Return the (X, Y) coordinate for the center point of the cell that contains the specified text.  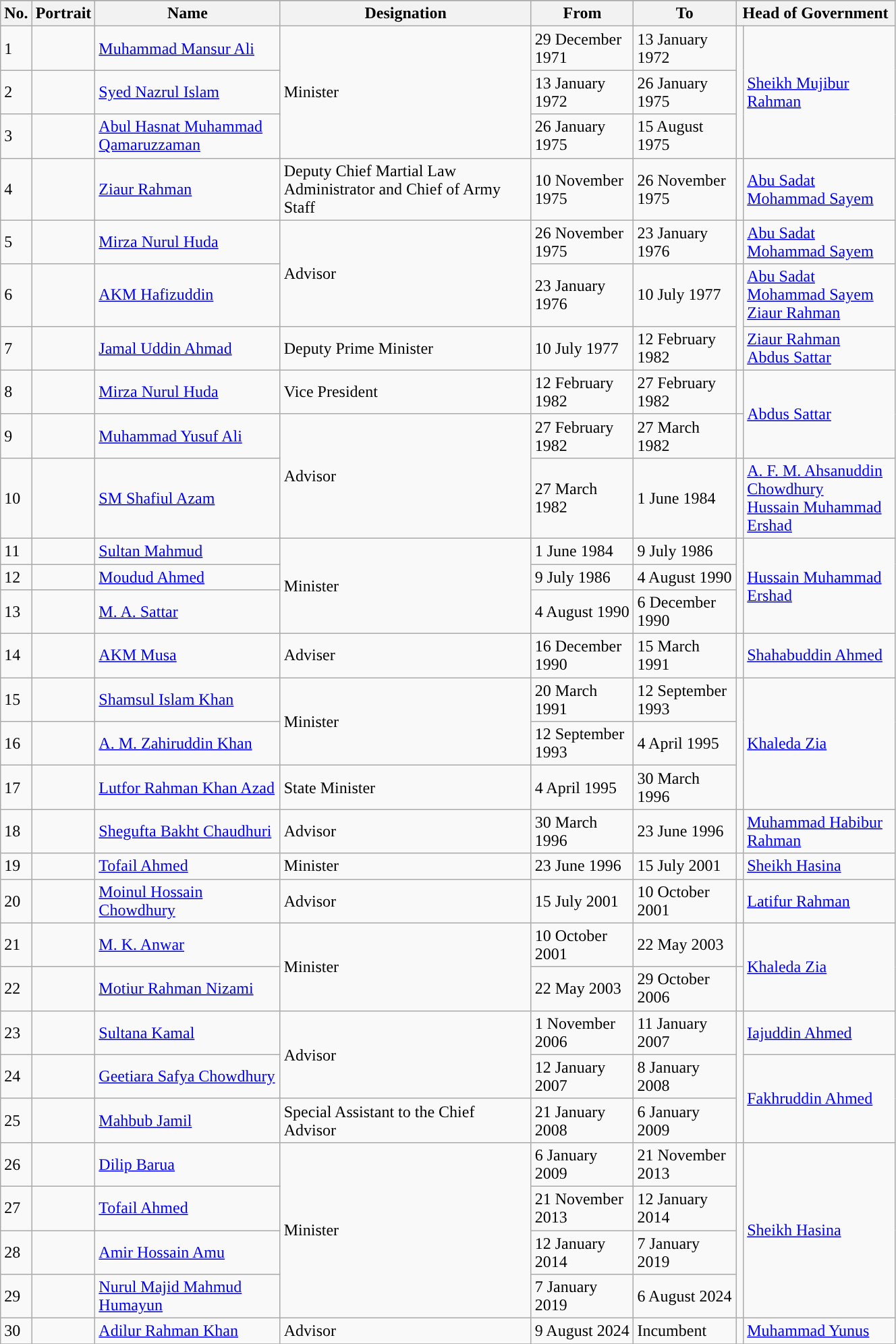
Shamsul Islam Khan (188, 699)
From (582, 14)
AKM Hafizuddin (188, 295)
Muhammad Yusuf Ali (188, 436)
Muhammad Mansur Ali (188, 49)
29 (16, 1296)
Adviser (405, 656)
23 (16, 1033)
Mahbub Jamil (188, 1121)
12 (16, 577)
21 January 2008 (582, 1121)
15 August 1975 (685, 136)
Nurul Majid Mahmud Humayun (188, 1296)
6 August 2024 (685, 1296)
Vice President (405, 392)
Amir Hossain Amu (188, 1252)
9 (16, 436)
16 (16, 744)
Adilur Rahman Khan (188, 1331)
AKM Musa (188, 656)
Deputy Prime Minister (405, 348)
Sheikh Mujibur Rahman (819, 92)
8 January 2008 (685, 1076)
13 (16, 612)
Ziaur Rahman (188, 189)
Geetiara Safya Chowdhury (188, 1076)
22 (16, 988)
Designation (405, 14)
M. K. Anwar (188, 945)
Muhammad Habibur Rahman (819, 832)
Shegufta Bakht Chaudhuri (188, 832)
15 March 1991 (685, 656)
To (685, 14)
Latifur Rahman (819, 901)
2 (16, 92)
11 (16, 551)
1 November 2006 (582, 1033)
Jamal Uddin Ahmad (188, 348)
28 (16, 1252)
15 (16, 699)
Ziaur RahmanAbdus Sattar (819, 348)
16 December 1990 (582, 656)
No. (16, 14)
Incumbent (685, 1331)
Iajuddin Ahmed (819, 1033)
26 (16, 1164)
30 (16, 1331)
Lutfor Rahman Khan Azad (188, 787)
18 (16, 832)
A. M. Zahiruddin Khan (188, 744)
Syed Nazrul Islam (188, 92)
Sultan Mahmud (188, 551)
Deputy Chief Martial Law Administrator and Chief of Army Staff (405, 189)
Head of Government (816, 14)
Abul Hasnat Muhammad Qamaruzzaman (188, 136)
29 October 2006 (685, 988)
Motiur Rahman Nizami (188, 988)
A. F. M. Ahsanuddin ChowdhuryHussain Muhammad Ershad (819, 498)
25 (16, 1121)
6 (16, 295)
Sultana Kamal (188, 1033)
12 January 2007 (582, 1076)
20 (16, 901)
Name (188, 14)
1 (16, 49)
27 (16, 1208)
Dilip Barua (188, 1164)
9 August 2024 (582, 1331)
8 (16, 392)
24 (16, 1076)
3 (16, 136)
Moudud Ahmed (188, 577)
M. A. Sattar (188, 612)
Shahabuddin Ahmed (819, 656)
Moinul Hossain Chowdhury (188, 901)
SM Shafiul Azam (188, 498)
20 March 1991 (582, 699)
10 (16, 498)
7 (16, 348)
Fakhruddin Ahmed (819, 1098)
19 (16, 866)
29 December 1971 (582, 49)
17 (16, 787)
Hussain Muhammad Ershad (819, 586)
14 (16, 656)
Special Assistant to the Chief Advisor (405, 1121)
11 January 2007 (685, 1033)
Abu Sadat Mohammad SayemZiaur Rahman (819, 295)
Portrait (63, 14)
10 November 1975 (582, 189)
State Minister (405, 787)
5 (16, 242)
4 (16, 189)
6 December 1990 (685, 612)
Muhammad Yunus (819, 1331)
Abdus Sattar (819, 414)
21 (16, 945)
